Output the (X, Y) coordinate of the center of the cell containing the given text.  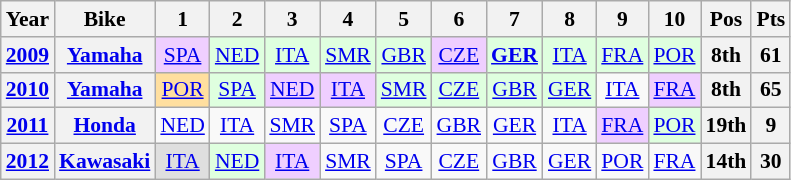
14th (726, 162)
1 (182, 19)
2011 (28, 126)
7 (514, 19)
Pos (726, 19)
2 (237, 19)
65 (770, 90)
30 (770, 162)
61 (770, 55)
Kawasaki (104, 162)
19th (726, 126)
6 (460, 19)
10 (674, 19)
Bike (104, 19)
4 (348, 19)
Pts (770, 19)
8 (570, 19)
2009 (28, 55)
Honda (104, 126)
Year (28, 19)
5 (404, 19)
2010 (28, 90)
3 (292, 19)
2012 (28, 162)
